Determine the (X, Y) coordinate at the center of the cell enclosing the given text.  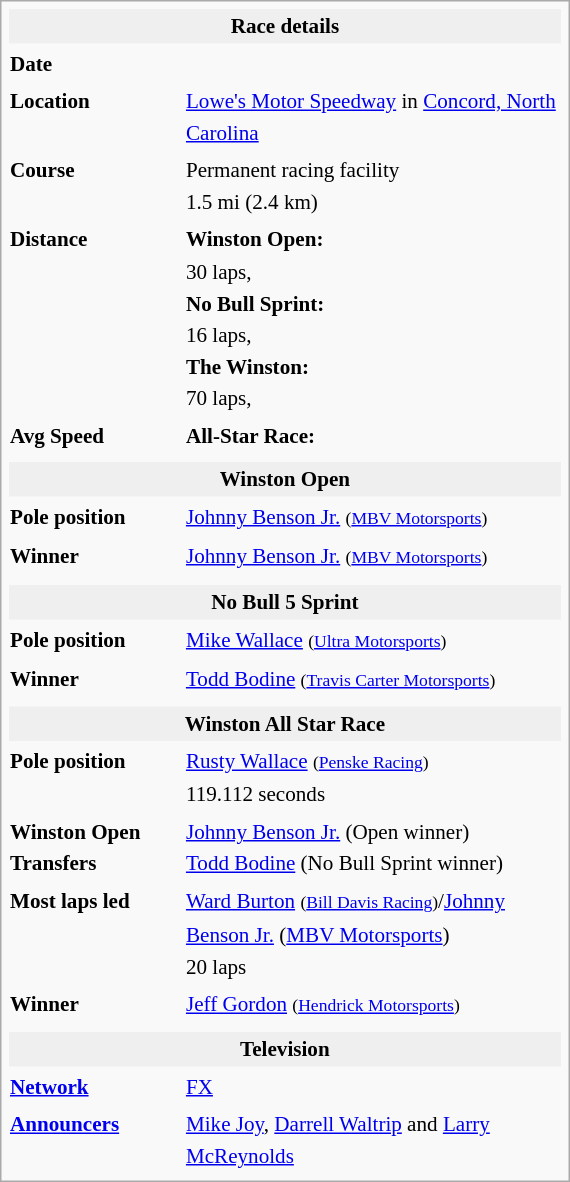
All-Star Race: (372, 436)
Johnny Benson Jr. (Open winner)Todd Bodine (No Bull Sprint winner) (372, 848)
Location (94, 117)
Winston Open (284, 480)
No Bull 5 Sprint (284, 602)
Ward Burton (Bill Davis Racing)/Johnny Benson Jr. (MBV Motorsports)20 laps (372, 934)
Most laps led (94, 934)
Mike Joy, Darrell Waltrip and Larry McReynolds (372, 1140)
Winston Open Transfers (94, 848)
Lowe's Motor Speedway in Concord, North Carolina (372, 117)
Network (94, 1086)
FX (372, 1086)
Winston All Star Race (284, 724)
Distance (94, 320)
Mike Wallace (Ultra Motorsports) (372, 640)
Announcers (94, 1140)
Jeff Gordon (Hendrick Motorsports) (372, 1005)
Todd Bodine (Travis Carter Motorsports) (372, 679)
Television (284, 1050)
Winston Open:30 laps, No Bull Sprint:16 laps, The Winston:70 laps, (372, 320)
Avg Speed (94, 436)
Date (94, 64)
Rusty Wallace (Penske Racing)119.112 seconds (372, 778)
Permanent racing facility1.5 mi (2.4 km) (372, 186)
Race details (284, 26)
Course (94, 186)
